Search for the cell housing the specified text and yield its (x, y) center coordinate. 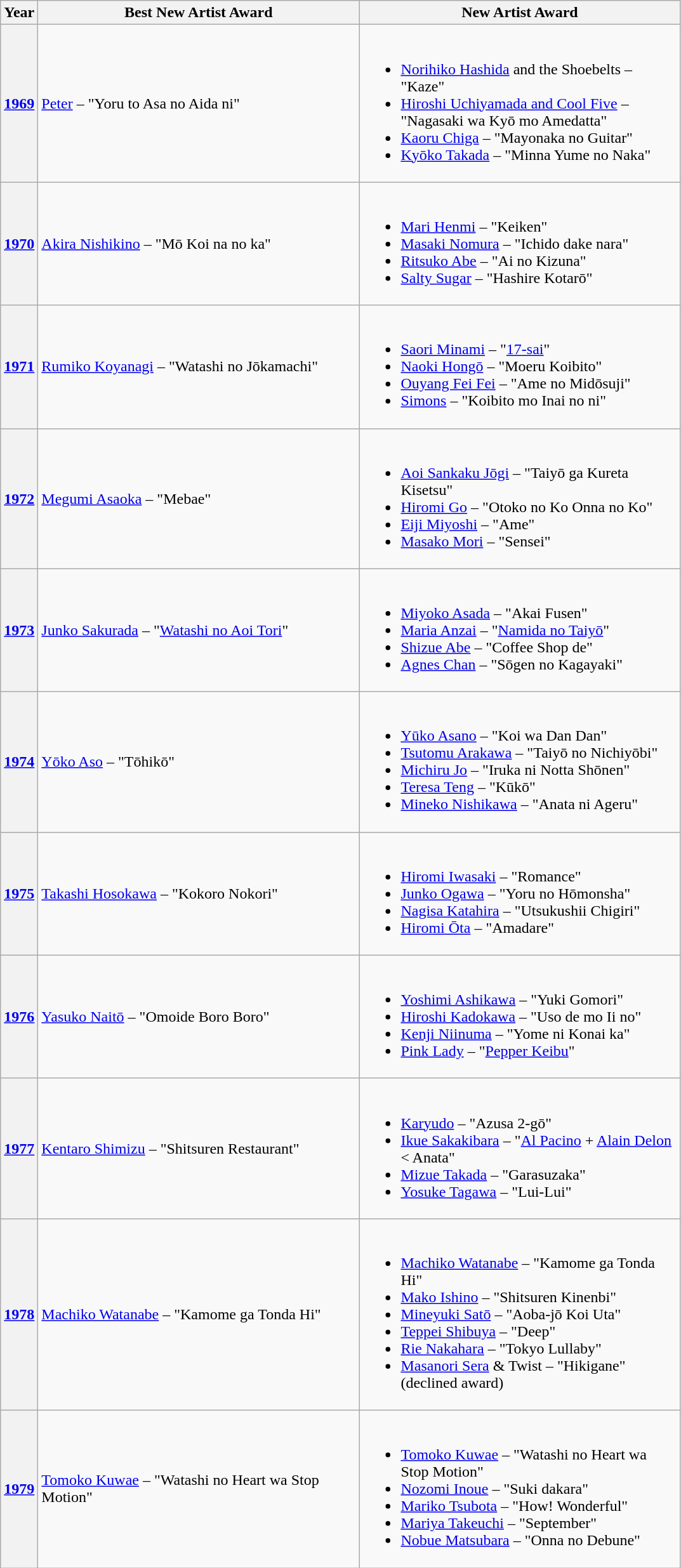
Aoi Sankaku Jōgi – "Taiyō ga Kureta Kisetsu"Hiromi Go – "Otoko no Ko Onna no Ko"Eiji Miyoshi – "Ame"Masako Mori – "Sensei" (520, 499)
1969 (19, 103)
Rumiko Koyanagi – "Watashi no Jōkamachi" (199, 367)
1970 (19, 244)
Mari Henmi – "Keiken"Masaki Nomura – "Ichido dake nara"Ritsuko Abe – "Ai no Kizuna"Salty Sugar – "Hashire Kotarō" (520, 244)
Peter – "Yoru to Asa no Aida ni" (199, 103)
1974 (19, 761)
1975 (19, 893)
1979 (19, 1489)
Akira Nishikino – "Mō Koi na no ka" (199, 244)
1973 (19, 630)
1977 (19, 1149)
Kentaro Shimizu – "Shitsuren Restaurant" (199, 1149)
Megumi Asaoka – "Mebae" (199, 499)
Best New Artist Award (199, 13)
Takashi Hosokawa – "Kokoro Nokori" (199, 893)
1976 (19, 1017)
1971 (19, 367)
Year (19, 13)
Miyoko Asada – "Akai Fusen"Maria Anzai – "Namida no Taiyō"Shizue Abe – "Coffee Shop de"Agnes Chan – "Sōgen no Kagayaki" (520, 630)
New Artist Award (520, 13)
1972 (19, 499)
Machiko Watanabe – "Kamome ga Tonda Hi" (199, 1314)
Yasuko Naitō – "Omoide Boro Boro" (199, 1017)
Karyudo – "Azusa 2-gō"Ikue Sakakibara – "Al Pacino + Alain Delon < Anata"Mizue Takada – "Garasuzaka"Yosuke Tagawa – "Lui-Lui" (520, 1149)
1978 (19, 1314)
Hiromi Iwasaki – "Romance"Junko Ogawa – "Yoru no Hōmonsha"Nagisa Katahira – "Utsukushii Chigiri"Hiromi Ōta – "Amadare" (520, 893)
Tomoko Kuwae – "Watashi no Heart wa Stop Motion" (199, 1489)
Yoshimi Ashikawa – "Yuki Gomori"Hiroshi Kadokawa – "Uso de mo Ii no"Kenji Niinuma – "Yome ni Konai ka"Pink Lady – "Pepper Keibu" (520, 1017)
Junko Sakurada – "Watashi no Aoi Tori" (199, 630)
Saori Minami – "17-sai"Naoki Hongō – "Moeru Koibito"Ouyang Fei Fei – "Ame no Midōsuji"Simons – "Koibito mo Inai no ni" (520, 367)
Yōko Aso – "Tōhikō" (199, 761)
